Search for the cell housing the specified text and yield its [X, Y] center coordinate. 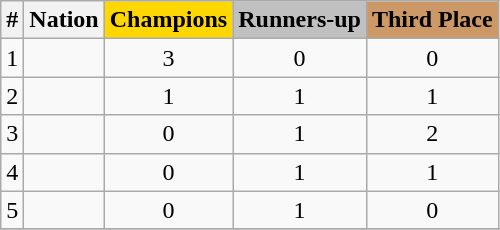
Runners-up [300, 20]
# [12, 20]
Champions [168, 20]
Third Place [432, 20]
Nation [64, 20]
5 [12, 210]
4 [12, 172]
